Pinpoint the cell where the given text exists, returning its (X, Y) midpoint coordinate. 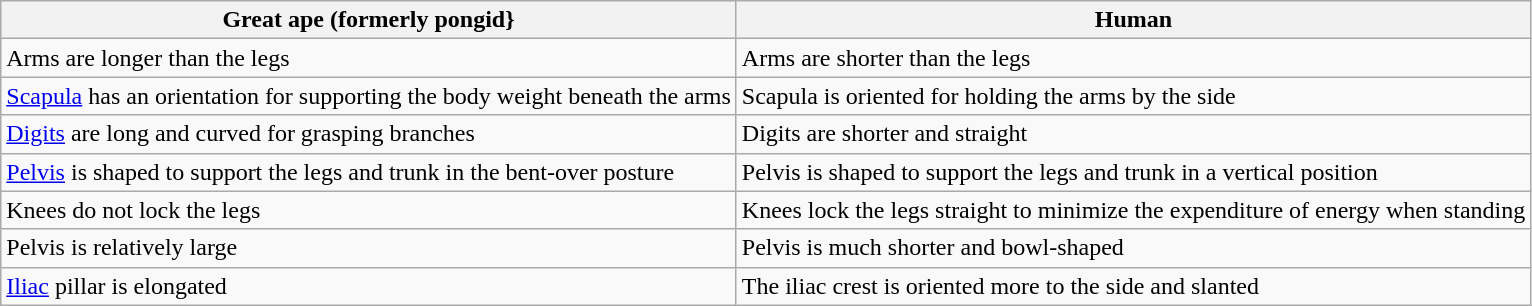
Digits are long and curved for grasping branches (369, 134)
Scapula has an orientation for supporting the body weight beneath the arms (369, 96)
Knees lock the legs straight to minimize the expenditure of energy when standing (1133, 210)
Great ape (formerly pongid} (369, 20)
Human (1133, 20)
The iliac crest is oriented more to the side and slanted (1133, 286)
Pelvis is much shorter and bowl-shaped (1133, 248)
Arms are shorter than the legs (1133, 58)
Digits are shorter and straight (1133, 134)
Pelvis is shaped to support the legs and trunk in the bent-over posture (369, 172)
Scapula is oriented for holding the arms by the side (1133, 96)
Knees do not lock the legs (369, 210)
Arms are longer than the legs (369, 58)
Iliac pillar is elongated (369, 286)
Pelvis is shaped to support the legs and trunk in a vertical position (1133, 172)
Pelvis is relatively large (369, 248)
